Identify which cell holds the provided text, then report its (x, y) central coordinate. 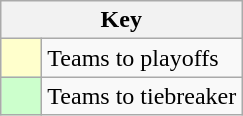
Key (122, 20)
Teams to tiebreaker (142, 96)
Teams to playoffs (142, 58)
